Capture the cell that displays the provided text and extract its (x, y) central coordinate. 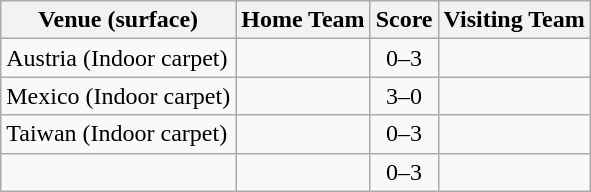
Austria (Indoor carpet) (118, 58)
Score (404, 20)
Venue (surface) (118, 20)
Home Team (303, 20)
Visiting Team (514, 20)
Mexico (Indoor carpet) (118, 96)
Taiwan (Indoor carpet) (118, 134)
3–0 (404, 96)
